Pinpoint the cell where the given text exists, returning its (x, y) midpoint coordinate. 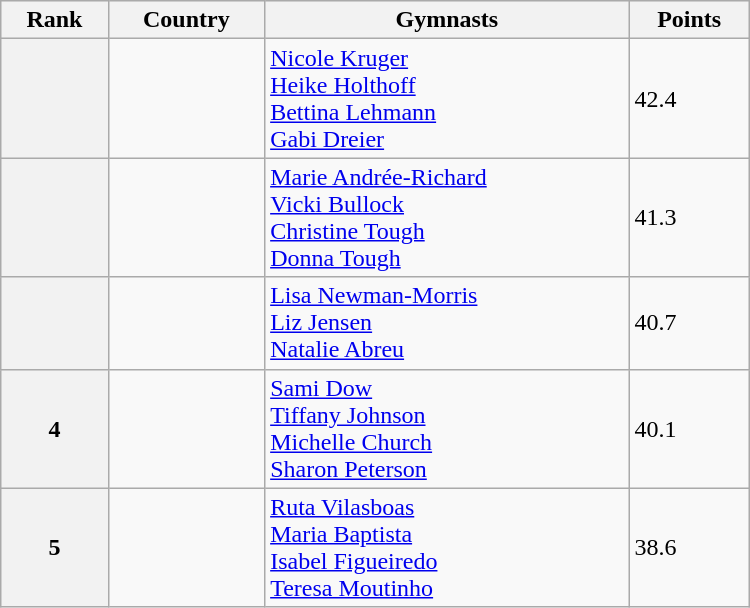
41.3 (689, 218)
Nicole Kruger Heike Holthoff Bettina Lehmann Gabi Dreier (447, 98)
42.4 (689, 98)
Rank (54, 20)
5 (54, 548)
Lisa Newman-Morris Liz Jensen Natalie Abreu (447, 323)
4 (54, 428)
Sami Dow Tiffany Johnson Michelle Church Sharon Peterson (447, 428)
40.1 (689, 428)
Ruta Vilasboas Maria Baptista Isabel Figueiredo Teresa Moutinho (447, 548)
40.7 (689, 323)
Marie Andrée-Richard Vicki Bullock Christine Tough Donna Tough (447, 218)
Country (186, 20)
Gymnasts (447, 20)
38.6 (689, 548)
Points (689, 20)
